Pinpoint the cell where the given text exists, returning its (X, Y) midpoint coordinate. 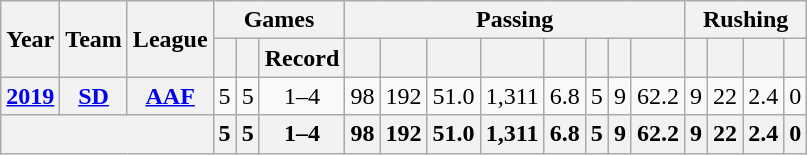
Year (30, 39)
Rushing (746, 20)
Passing (515, 20)
Games (279, 20)
Record (302, 58)
SD (94, 96)
Team (94, 39)
2019 (30, 96)
League (170, 39)
AAF (170, 96)
